Capture the cell that displays the provided text and extract its (X, Y) central coordinate. 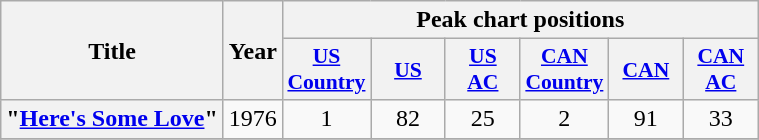
CANAC (720, 70)
CANCountry (564, 70)
Peak chart positions (520, 20)
2 (564, 119)
"Here's Some Love" (112, 119)
82 (408, 119)
1 (326, 119)
91 (646, 119)
US (408, 70)
1976 (252, 119)
CAN (646, 70)
Year (252, 50)
USCountry (326, 70)
Title (112, 50)
USAC (482, 70)
33 (720, 119)
25 (482, 119)
